Return the (X, Y) coordinate for the center point of the cell that contains the specified text.  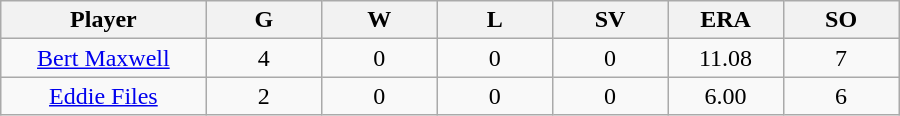
SO (841, 20)
11.08 (726, 58)
Player (104, 20)
SV (610, 20)
7 (841, 58)
4 (264, 58)
6 (841, 96)
W (378, 20)
2 (264, 96)
Eddie Files (104, 96)
ERA (726, 20)
Bert Maxwell (104, 58)
G (264, 20)
L (494, 20)
6.00 (726, 96)
